For the text-containing cell, return its midpoint in (x, y) coordinate format. 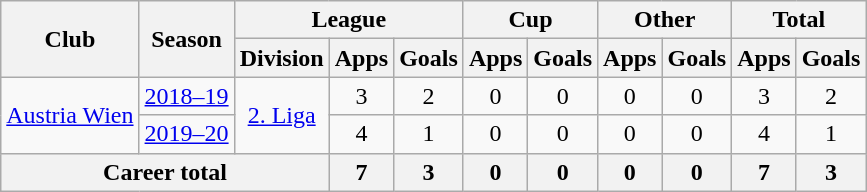
League (348, 20)
Austria Wien (70, 115)
Club (70, 39)
Cup (530, 20)
Career total (165, 172)
Other (665, 20)
2019–20 (186, 134)
Season (186, 39)
2018–19 (186, 96)
Total (799, 20)
Division (282, 58)
2. Liga (282, 115)
